Identify which cell holds the provided text, then report its [x, y] central coordinate. 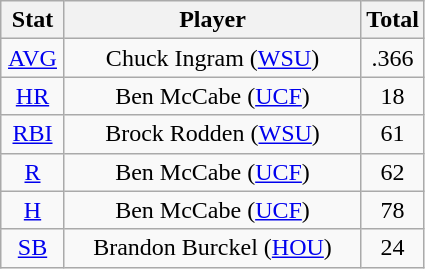
61 [393, 134]
R [33, 172]
.366 [393, 58]
78 [393, 210]
H [33, 210]
24 [393, 248]
Brock Rodden (WSU) [212, 134]
Brandon Burckel (HOU) [212, 248]
62 [393, 172]
Total [393, 20]
Stat [33, 20]
HR [33, 96]
AVG [33, 58]
Player [212, 20]
RBI [33, 134]
SB [33, 248]
18 [393, 96]
Chuck Ingram (WSU) [212, 58]
